Pinpoint the cell where the given text exists, returning its (x, y) midpoint coordinate. 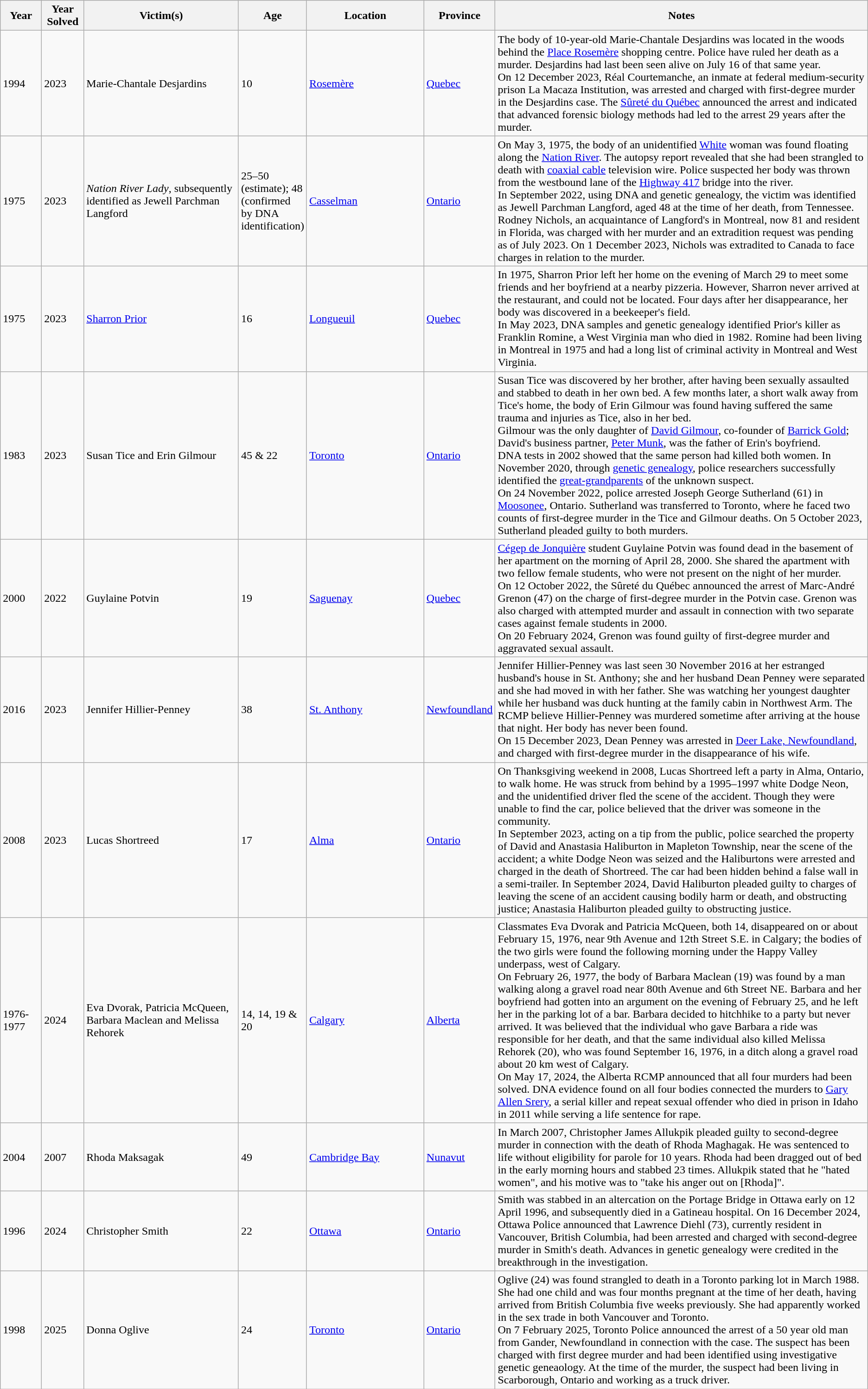
2004 (21, 1157)
Saguenay (365, 598)
2008 (21, 840)
Alma (365, 840)
Rosemère (365, 83)
49 (273, 1157)
45 & 22 (273, 455)
16 (273, 319)
17 (273, 840)
2022 (63, 598)
Year (21, 16)
Newfoundland (460, 709)
22 (273, 1230)
Sharron Prior (161, 319)
1998 (21, 1330)
2000 (21, 598)
2016 (21, 709)
38 (273, 709)
Lucas Shortreed (161, 840)
1996 (21, 1230)
Casselman (365, 201)
Notes (682, 16)
Christopher Smith (161, 1230)
1983 (21, 455)
Nation River Lady, subsequently identified as Jewell Parchman Langford (161, 201)
Longueuil (365, 319)
Cambridge Bay (365, 1157)
Eva Dvorak, Patricia McQueen, Barbara Maclean and Melissa Rehorek (161, 1020)
2007 (63, 1157)
Victim(s) (161, 16)
25–50 (estimate); 48 (confirmed by DNA identification) (273, 201)
24 (273, 1330)
Province (460, 16)
Year Solved (63, 16)
Guylaine Potvin (161, 598)
14, 14, 19 & 20 (273, 1020)
19 (273, 598)
Rhoda Maksagak (161, 1157)
Location (365, 16)
Susan Tice and Erin Gilmour (161, 455)
1976-1977 (21, 1020)
Calgary (365, 1020)
Marie-Chantale Desjardins (161, 83)
2025 (63, 1330)
Jennifer Hillier-Penney (161, 709)
Alberta (460, 1020)
Nunavut (460, 1157)
St. Anthony (365, 709)
Age (273, 16)
10 (273, 83)
Donna Oglive (161, 1330)
1994 (21, 83)
Ottawa (365, 1230)
